Capture the cell that displays the provided text and extract its (X, Y) central coordinate. 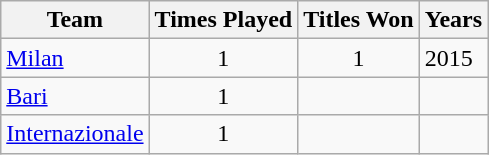
Bari (75, 96)
Titles Won (359, 20)
Team (75, 20)
Years (453, 20)
2015 (453, 58)
Milan (75, 58)
Times Played (224, 20)
Internazionale (75, 134)
